Find where the given text appears and provide that cell's center as [X, Y] coordinate. 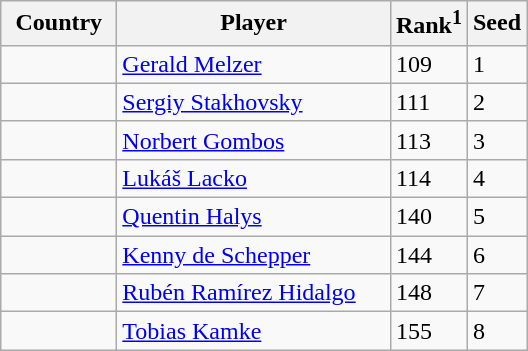
144 [428, 255]
114 [428, 178]
109 [428, 64]
6 [496, 255]
Gerald Melzer [254, 64]
Tobias Kamke [254, 331]
148 [428, 293]
4 [496, 178]
155 [428, 331]
111 [428, 102]
140 [428, 217]
2 [496, 102]
Country [59, 24]
8 [496, 331]
Kenny de Schepper [254, 255]
Player [254, 24]
7 [496, 293]
Lukáš Lacko [254, 178]
Rubén Ramírez Hidalgo [254, 293]
Seed [496, 24]
Quentin Halys [254, 217]
1 [496, 64]
3 [496, 140]
Sergiy Stakhovsky [254, 102]
5 [496, 217]
Norbert Gombos [254, 140]
Rank1 [428, 24]
113 [428, 140]
